Find where the given text appears and provide that cell's center as (x, y) coordinate. 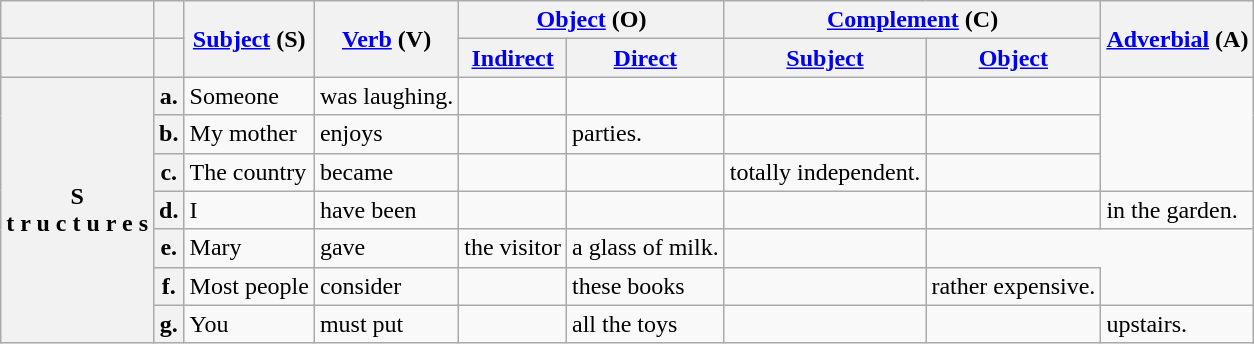
gave (386, 248)
was laughing. (386, 96)
d. (169, 210)
the visitor (513, 248)
My mother (249, 134)
Indirect (513, 58)
Object (O) (592, 20)
a glass of milk. (645, 248)
all the toys (645, 324)
parties. (645, 134)
Subject (825, 58)
The country (249, 172)
You (249, 324)
have been (386, 210)
rather expensive. (1014, 286)
Someone (249, 96)
b. (169, 134)
enjoys (386, 134)
c. (169, 172)
e. (169, 248)
I (249, 210)
in the garden. (1178, 210)
upstairs. (1178, 324)
Adverbial (A) (1178, 39)
became (386, 172)
g. (169, 324)
must put (386, 324)
Object (1014, 58)
Complement (C) (912, 20)
Verb (V) (386, 39)
a. (169, 96)
totally independent. (825, 172)
Most people (249, 286)
St r u c t u r e s (78, 210)
Direct (645, 58)
f. (169, 286)
Subject (S) (249, 39)
consider (386, 286)
these books (645, 286)
Mary (249, 248)
